Return the (X, Y) coordinate for the center point of the cell that contains the specified text.  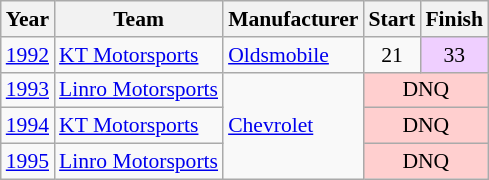
1994 (28, 126)
1995 (28, 162)
33 (454, 55)
Team (138, 19)
Finish (454, 19)
21 (392, 55)
Start (392, 19)
Chevrolet (293, 126)
Oldsmobile (293, 55)
Year (28, 19)
1992 (28, 55)
1993 (28, 90)
Manufacturer (293, 19)
